Determine the [X, Y] coordinate at the center of the cell enclosing the given text.  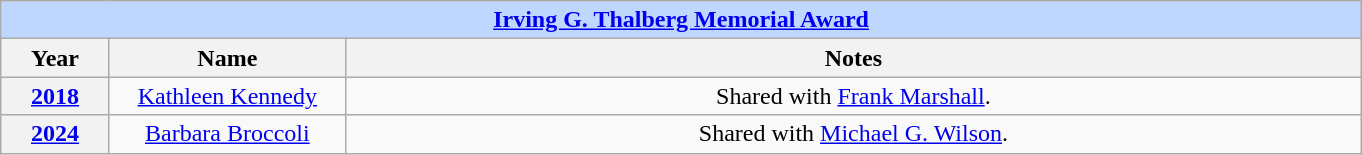
Notes [853, 58]
2024 [56, 134]
Shared with Michael G. Wilson. [853, 134]
Name [227, 58]
2018 [56, 96]
Shared with Frank Marshall. [853, 96]
Kathleen Kennedy [227, 96]
Year [56, 58]
Barbara Broccoli [227, 134]
Irving G. Thalberg Memorial Award [682, 20]
